Output the (x, y) coordinate of the center of the cell containing the given text.  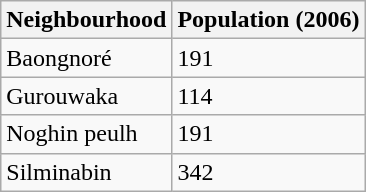
Gurouwaka (86, 96)
Silminabin (86, 172)
Population (2006) (268, 20)
342 (268, 172)
Baongnoré (86, 58)
114 (268, 96)
Noghin peulh (86, 134)
Neighbourhood (86, 20)
